From the cell containing the given text, extract its center point as [X, Y] coordinate. 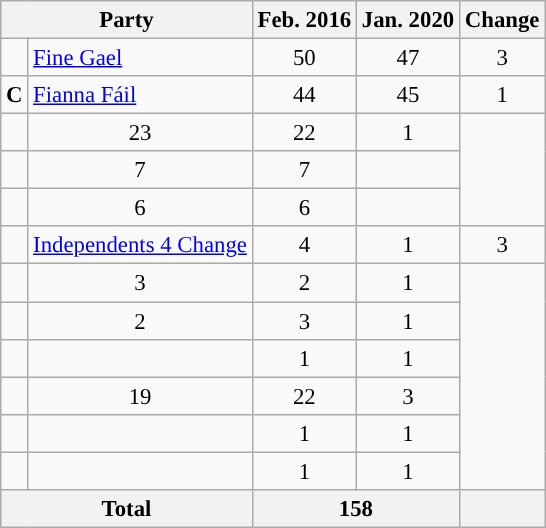
45 [408, 95]
Feb. 2016 [304, 20]
Party [126, 20]
Fianna Fáil [140, 95]
23 [140, 133]
4 [304, 245]
C [14, 95]
44 [304, 95]
Independents 4 Change [140, 245]
Change [502, 20]
19 [140, 396]
Fine Gael [140, 58]
Jan. 2020 [408, 20]
47 [408, 58]
50 [304, 58]
158 [356, 509]
Total [126, 509]
